Return [X, Y] of the center of cell containing provided text 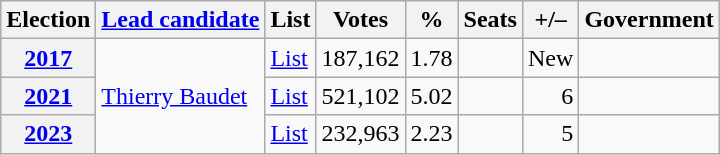
1.78 [432, 58]
521,102 [360, 96]
+/– [550, 20]
5 [550, 134]
5.02 [432, 96]
2.23 [432, 134]
Thierry Baudet [180, 96]
Election [48, 20]
6 [550, 96]
Government [649, 20]
Lead candidate [180, 20]
2017 [48, 58]
New [550, 58]
Votes [360, 20]
% [432, 20]
232,963 [360, 134]
2021 [48, 96]
2023 [48, 134]
Seats [490, 20]
187,162 [360, 58]
